Find where the given text appears and provide that cell's center as [X, Y] coordinate. 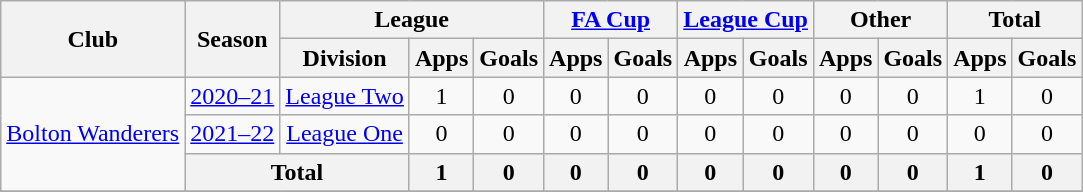
2021–22 [232, 134]
League [412, 20]
Other [880, 20]
Bolton Wanderers [93, 134]
FA Cup [611, 20]
Club [93, 39]
League One [345, 134]
2020–21 [232, 96]
League Two [345, 96]
League Cup [746, 20]
Season [232, 39]
Division [345, 58]
